Pinpoint the cell where the given text exists, returning its [x, y] midpoint coordinate. 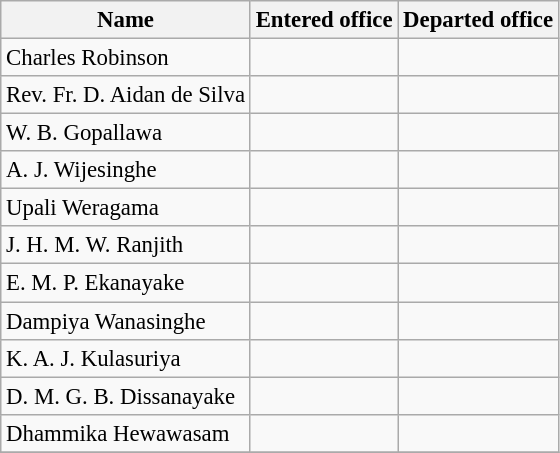
Rev. Fr. D. Aidan de Silva [126, 95]
W. B. Gopallawa [126, 133]
Upali Weragama [126, 208]
J. H. M. W. Ranjith [126, 245]
Entered office [324, 20]
Name [126, 20]
Departed office [478, 20]
Charles Robinson [126, 58]
D. M. G. B. Dissanayake [126, 396]
Dhammika Hewawasam [126, 433]
Dampiya Wanasinghe [126, 321]
A. J. Wijesinghe [126, 170]
E. M. P. Ekanayake [126, 283]
K. A. J. Kulasuriya [126, 358]
